Provide the [X, Y] coordinate of the cell's center where the given text is located.  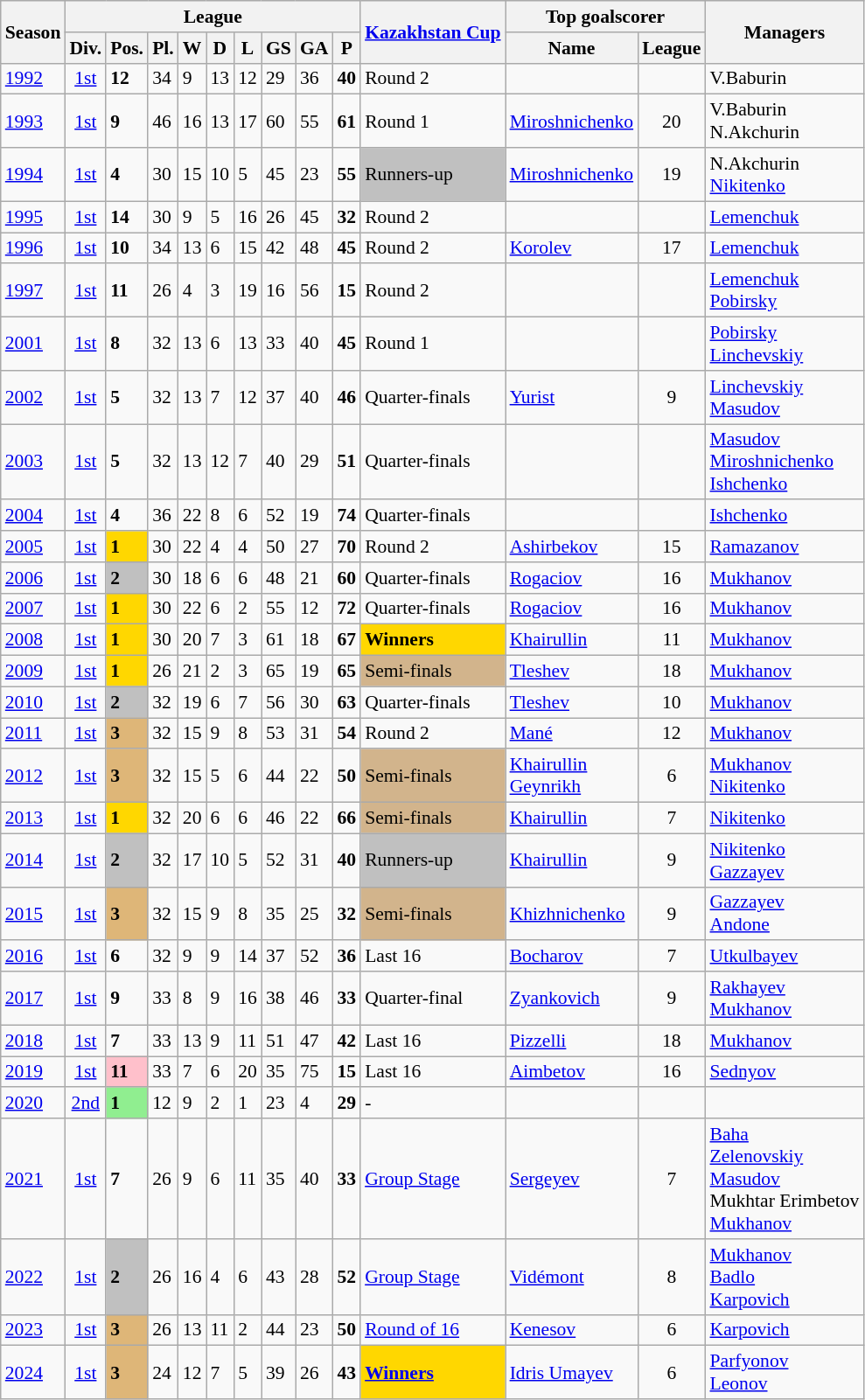
2010 [33, 702]
2002 [33, 397]
Masudov Miroshnichenko Ishchenko [784, 462]
74 [346, 516]
Yurist [572, 397]
Bocharov [572, 957]
2nd [86, 1104]
1994 [33, 175]
Pobirsky Linchevskiy [784, 345]
24 [163, 1373]
Idris Umayev [572, 1373]
Sednyov [784, 1072]
1996 [33, 248]
39 [278, 1373]
Zyankovich [572, 999]
63 [346, 702]
Lemenchuk Pobirsky [784, 290]
Baha Zelenovskiy Masudov Mukhtar Erimbetov Mukhanov [784, 1179]
Pizzelli [572, 1041]
2006 [33, 578]
66 [346, 818]
2018 [33, 1041]
Mukhanov Nikitenko [784, 777]
P [346, 48]
2003 [33, 462]
Ashirbekov [572, 547]
2021 [33, 1179]
D [220, 48]
Korolev [572, 248]
67 [346, 640]
2020 [33, 1104]
GA [315, 48]
2011 [33, 734]
Div. [86, 48]
Ramazanov [784, 547]
- [432, 1104]
2013 [33, 818]
2023 [33, 1330]
Ishchenko [784, 516]
2004 [33, 516]
1992 [33, 79]
47 [315, 1041]
GS [278, 48]
Linchevskiy Masudov [784, 397]
Karpovich [784, 1330]
L [248, 48]
38 [278, 999]
Managers [784, 31]
Round of 16 [432, 1330]
Nikitenko [784, 818]
75 [315, 1072]
Sergeyev [572, 1179]
Aimbetov [572, 1072]
Nikitenko Gazzayev [784, 860]
28 [315, 1277]
2014 [33, 860]
Top goalscorer [605, 17]
Kenesov [572, 1330]
Rakhayev Mukhanov [784, 999]
1995 [33, 217]
2015 [33, 913]
2001 [33, 345]
70 [346, 547]
N.Akchurin Nikitenko [784, 175]
Khairullin Geynrikh [572, 777]
Pos. [127, 48]
27 [315, 547]
Quarter-final [432, 999]
Utkulbayev [784, 957]
54 [346, 734]
53 [278, 734]
2017 [33, 999]
Mané [572, 734]
Parfyonov Leonov [784, 1373]
Pl. [163, 48]
2019 [33, 1072]
Mukhanov Badlo Karpovich [784, 1277]
W [192, 48]
V.Baburin [784, 79]
2016 [33, 957]
2012 [33, 777]
Vidémont [572, 1277]
V.Baburin N.Akchurin [784, 121]
Kazakhstan Cup [432, 31]
2008 [33, 640]
25 [315, 913]
2009 [33, 672]
Gazzayev Andone [784, 913]
2024 [33, 1373]
72 [346, 609]
1993 [33, 121]
Khizhnichenko [572, 913]
2007 [33, 609]
2005 [33, 547]
Season [33, 31]
Name [572, 48]
2022 [33, 1277]
1997 [33, 290]
